Search for the cell housing the specified text and yield its (x, y) center coordinate. 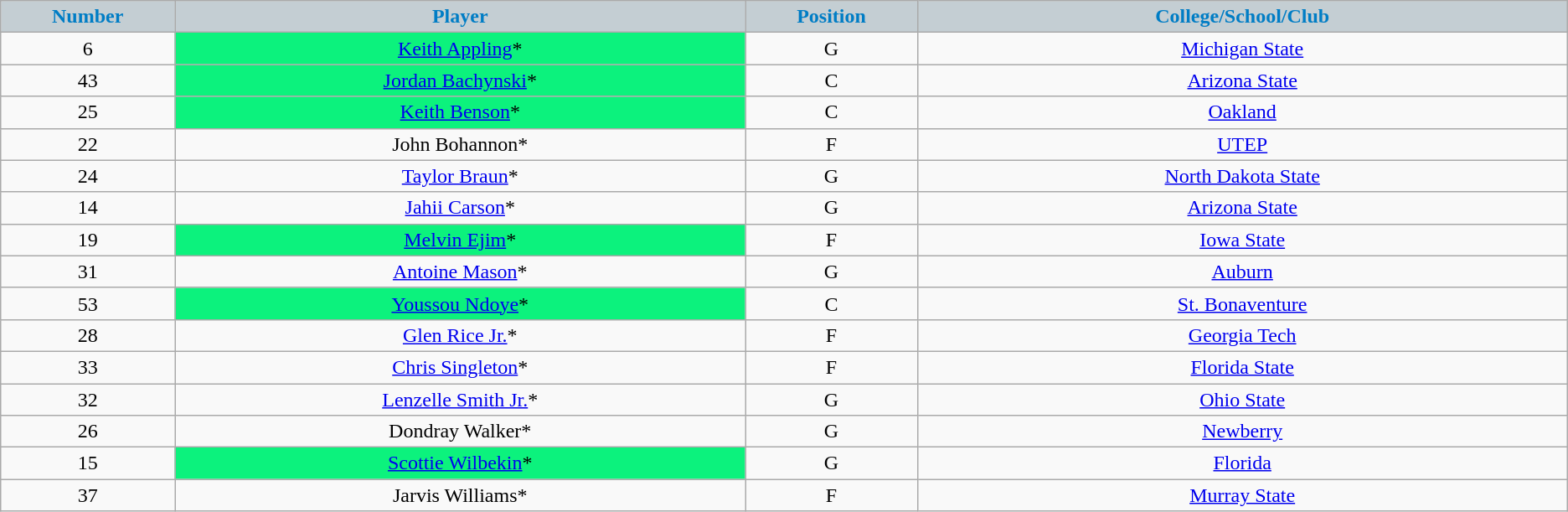
Position (831, 17)
53 (88, 303)
37 (88, 495)
Georgia Tech (1242, 335)
Murray State (1242, 495)
Jordan Bachynski* (461, 80)
John Bohannon* (461, 144)
19 (88, 240)
Player (461, 17)
Melvin Ejim* (461, 240)
31 (88, 272)
Youssou Ndoye* (461, 303)
Lenzelle Smith Jr.* (461, 400)
Michigan State (1242, 49)
Antoine Mason* (461, 272)
Number (88, 17)
Keith Appling* (461, 49)
Iowa State (1242, 240)
St. Bonaventure (1242, 303)
Dondray Walker* (461, 432)
College/School/Club (1242, 17)
Scottie Wilbekin* (461, 463)
Oakland (1242, 112)
Glen Rice Jr.* (461, 335)
25 (88, 112)
Ohio State (1242, 400)
Florida (1242, 463)
6 (88, 49)
28 (88, 335)
Newberry (1242, 432)
14 (88, 208)
North Dakota State (1242, 176)
33 (88, 367)
Taylor Braun* (461, 176)
24 (88, 176)
UTEP (1242, 144)
32 (88, 400)
22 (88, 144)
Jahii Carson* (461, 208)
Florida State (1242, 367)
Auburn (1242, 272)
Keith Benson* (461, 112)
43 (88, 80)
26 (88, 432)
Chris Singleton* (461, 367)
15 (88, 463)
Jarvis Williams* (461, 495)
